Locate the cell with the specified text and output its [x, y] center coordinate. 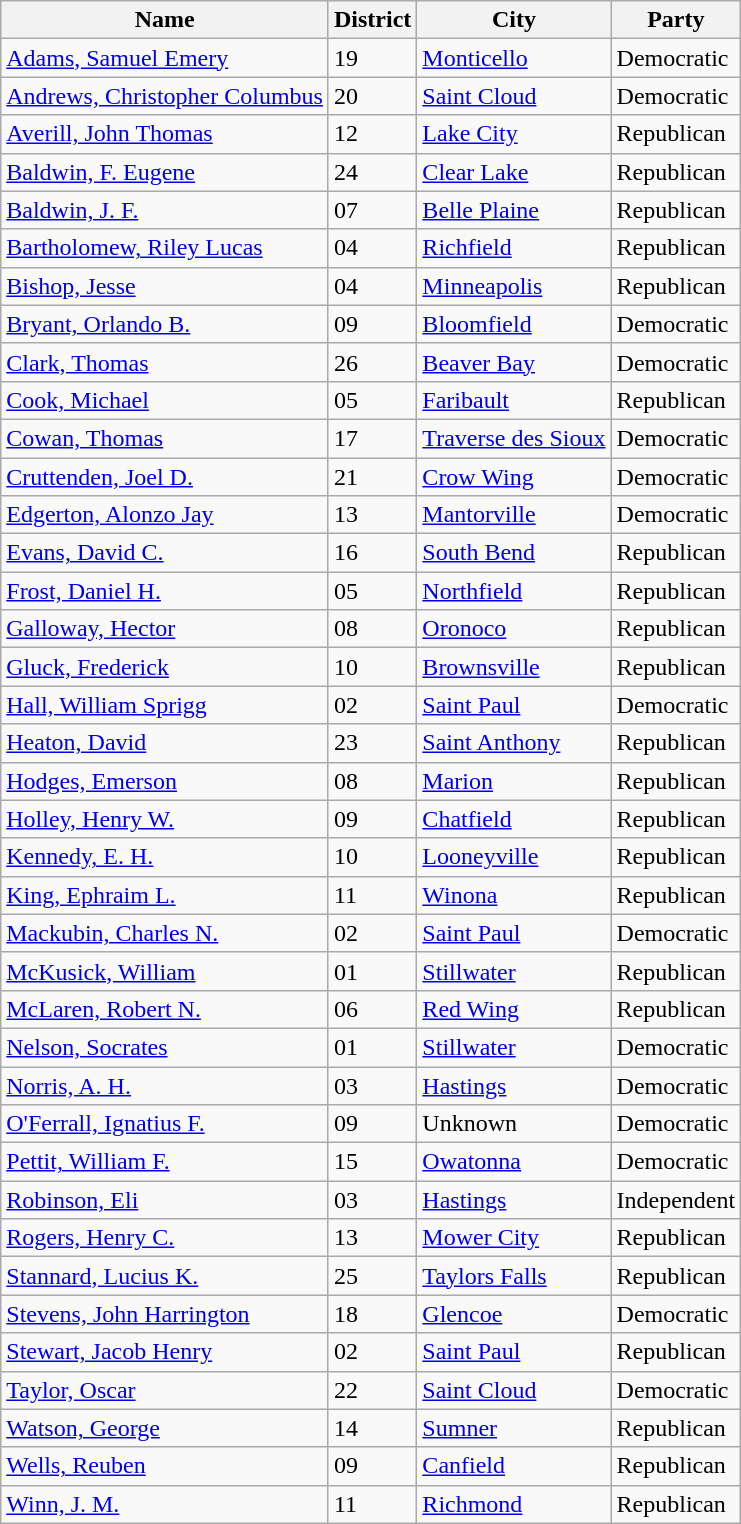
Belle Plaine [514, 210]
South Bend [514, 553]
Lake City [514, 134]
City [514, 20]
Frost, Daniel H. [165, 591]
Rogers, Henry C. [165, 1238]
Mower City [514, 1238]
Galloway, Hector [165, 629]
19 [372, 58]
Crow Wing [514, 477]
Canfield [514, 1466]
21 [372, 477]
Gluck, Frederick [165, 667]
Minneapolis [514, 286]
Brownsville [514, 667]
Glencoe [514, 1314]
Red Wing [514, 1009]
Marion [514, 781]
Stannard, Lucius K. [165, 1276]
Cook, Michael [165, 400]
18 [372, 1314]
Averill, John Thomas [165, 134]
Robinson, Eli [165, 1200]
Chatfield [514, 819]
Heaton, David [165, 743]
Party [676, 20]
14 [372, 1428]
Nelson, Socrates [165, 1047]
Faribault [514, 400]
Mackubin, Charles N. [165, 933]
Monticello [514, 58]
Adams, Samuel Emery [165, 58]
Edgerton, Alonzo Jay [165, 515]
Winona [514, 895]
District [372, 20]
Richmond [514, 1504]
Clear Lake [514, 172]
07 [372, 210]
Oronoco [514, 629]
Sumner [514, 1428]
22 [372, 1390]
Bartholomew, Riley Lucas [165, 248]
Watson, George [165, 1428]
Pettit, William F. [165, 1162]
Hall, William Sprigg [165, 705]
Mantorville [514, 515]
16 [372, 553]
Baldwin, J. F. [165, 210]
Holley, Henry W. [165, 819]
Stewart, Jacob Henry [165, 1352]
Taylors Falls [514, 1276]
Andrews, Christopher Columbus [165, 96]
Richfield [514, 248]
26 [372, 362]
Kennedy, E. H. [165, 857]
17 [372, 438]
15 [372, 1162]
McKusick, William [165, 971]
Owatonna [514, 1162]
Name [165, 20]
Unknown [514, 1124]
Independent [676, 1200]
Taylor, Oscar [165, 1390]
Hodges, Emerson [165, 781]
Bryant, Orlando B. [165, 324]
20 [372, 96]
Bloomfield [514, 324]
Bishop, Jesse [165, 286]
Northfield [514, 591]
Evans, David C. [165, 553]
23 [372, 743]
McLaren, Robert N. [165, 1009]
Looneyville [514, 857]
24 [372, 172]
Cowan, Thomas [165, 438]
Beaver Bay [514, 362]
Traverse des Sioux [514, 438]
25 [372, 1276]
Saint Anthony [514, 743]
Baldwin, F. Eugene [165, 172]
Norris, A. H. [165, 1085]
06 [372, 1009]
Wells, Reuben [165, 1466]
Winn, J. M. [165, 1504]
O'Ferrall, Ignatius F. [165, 1124]
Cruttenden, Joel D. [165, 477]
King, Ephraim L. [165, 895]
12 [372, 134]
Clark, Thomas [165, 362]
Stevens, John Harrington [165, 1314]
